For the text-containing cell, return its midpoint in (x, y) coordinate format. 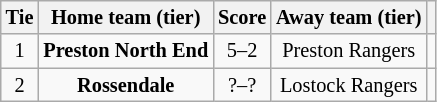
Tie (20, 17)
Away team (tier) (348, 17)
2 (20, 85)
Lostock Rangers (348, 85)
Home team (tier) (126, 17)
Score (242, 17)
Rossendale (126, 85)
5–2 (242, 51)
?–? (242, 85)
1 (20, 51)
Preston Rangers (348, 51)
Preston North End (126, 51)
